Determine the [x, y] coordinate at the center of the cell enclosing the given text.  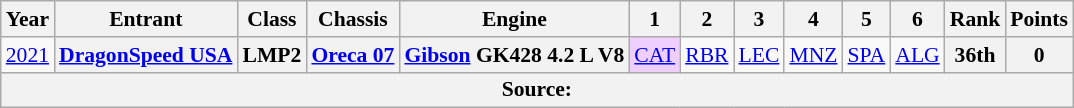
LEC [760, 55]
CAT [654, 55]
Points [1039, 19]
Entrant [146, 19]
Year [28, 19]
6 [917, 19]
RBR [706, 55]
Rank [976, 19]
Gibson GK428 4.2 L V8 [514, 55]
Class [272, 19]
MNZ [813, 55]
DragonSpeed USA [146, 55]
2021 [28, 55]
LMP2 [272, 55]
2 [706, 19]
SPA [867, 55]
Chassis [352, 19]
0 [1039, 55]
5 [867, 19]
36th [976, 55]
ALG [917, 55]
Engine [514, 19]
4 [813, 19]
Oreca 07 [352, 55]
1 [654, 19]
Source: [537, 90]
3 [760, 19]
